Output the [x, y] coordinate of the center of the cell containing the given text.  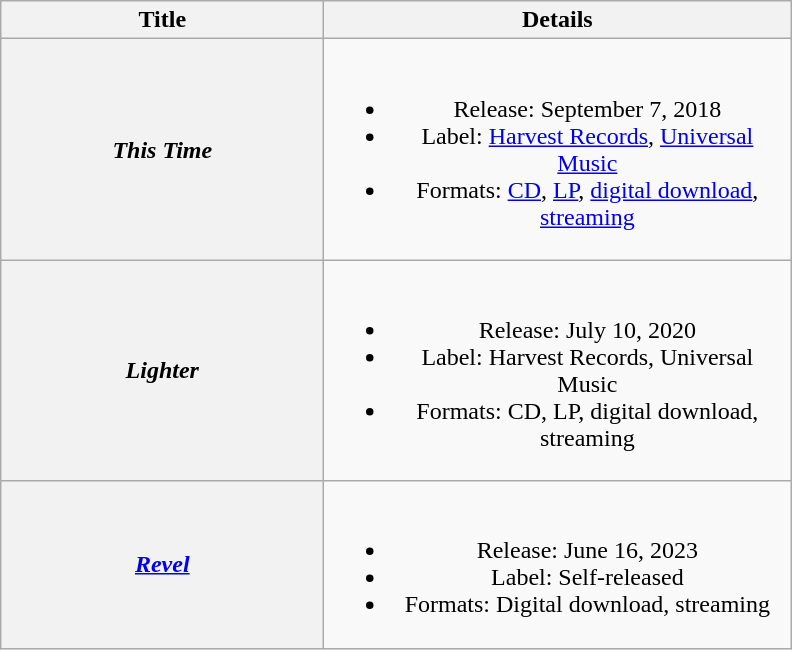
Revel [162, 564]
Title [162, 20]
Release: September 7, 2018Label: Harvest Records, Universal MusicFormats: CD, LP, digital download, streaming [558, 150]
This Time [162, 150]
Release: July 10, 2020Label: Harvest Records, Universal MusicFormats: CD, LP, digital download, streaming [558, 370]
Lighter [162, 370]
Details [558, 20]
Release: June 16, 2023Label: Self-releasedFormats: Digital download, streaming [558, 564]
